From the cell containing the given text, extract its center point as (x, y) coordinate. 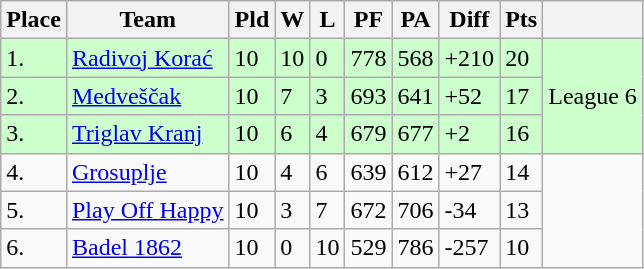
Place (34, 20)
+27 (470, 172)
Diff (470, 20)
Triglav Kranj (148, 134)
641 (416, 96)
3. (34, 134)
529 (368, 248)
Grosuplje (148, 172)
16 (522, 134)
PF (368, 20)
Radivoj Korać (148, 58)
20 (522, 58)
Pts (522, 20)
679 (368, 134)
5. (34, 210)
-257 (470, 248)
4. (34, 172)
13 (522, 210)
Team (148, 20)
L (328, 20)
PA (416, 20)
Play Off Happy (148, 210)
6. (34, 248)
706 (416, 210)
League 6 (593, 96)
Pld (252, 20)
612 (416, 172)
693 (368, 96)
677 (416, 134)
Badel 1862 (148, 248)
672 (368, 210)
568 (416, 58)
14 (522, 172)
778 (368, 58)
W (292, 20)
639 (368, 172)
Medveščak (148, 96)
17 (522, 96)
-34 (470, 210)
1. (34, 58)
2. (34, 96)
+52 (470, 96)
786 (416, 248)
+2 (470, 134)
+210 (470, 58)
